Output the [x, y] coordinate of the center of the cell containing the given text.  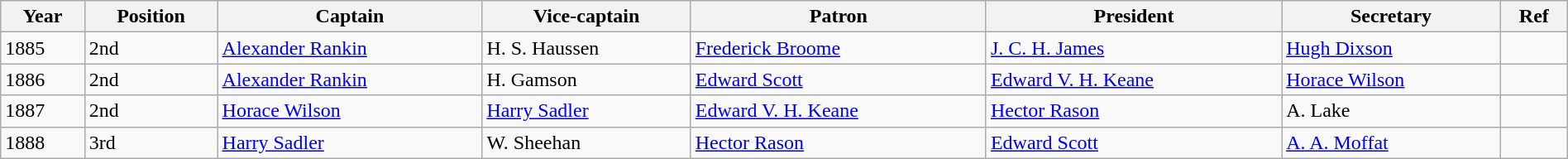
Frederick Broome [839, 48]
Hugh Dixson [1391, 48]
1887 [43, 111]
President [1133, 17]
Year [43, 17]
Patron [839, 17]
H. Gamson [586, 79]
1888 [43, 142]
Ref [1533, 17]
1885 [43, 48]
Secretary [1391, 17]
A. Lake [1391, 111]
A. A. Moffat [1391, 142]
Captain [350, 17]
J. C. H. James [1133, 48]
1886 [43, 79]
3rd [151, 142]
Vice-captain [586, 17]
H. S. Haussen [586, 48]
W. Sheehan [586, 142]
Position [151, 17]
